Output the [x, y] coordinate of the center of the cell containing the given text.  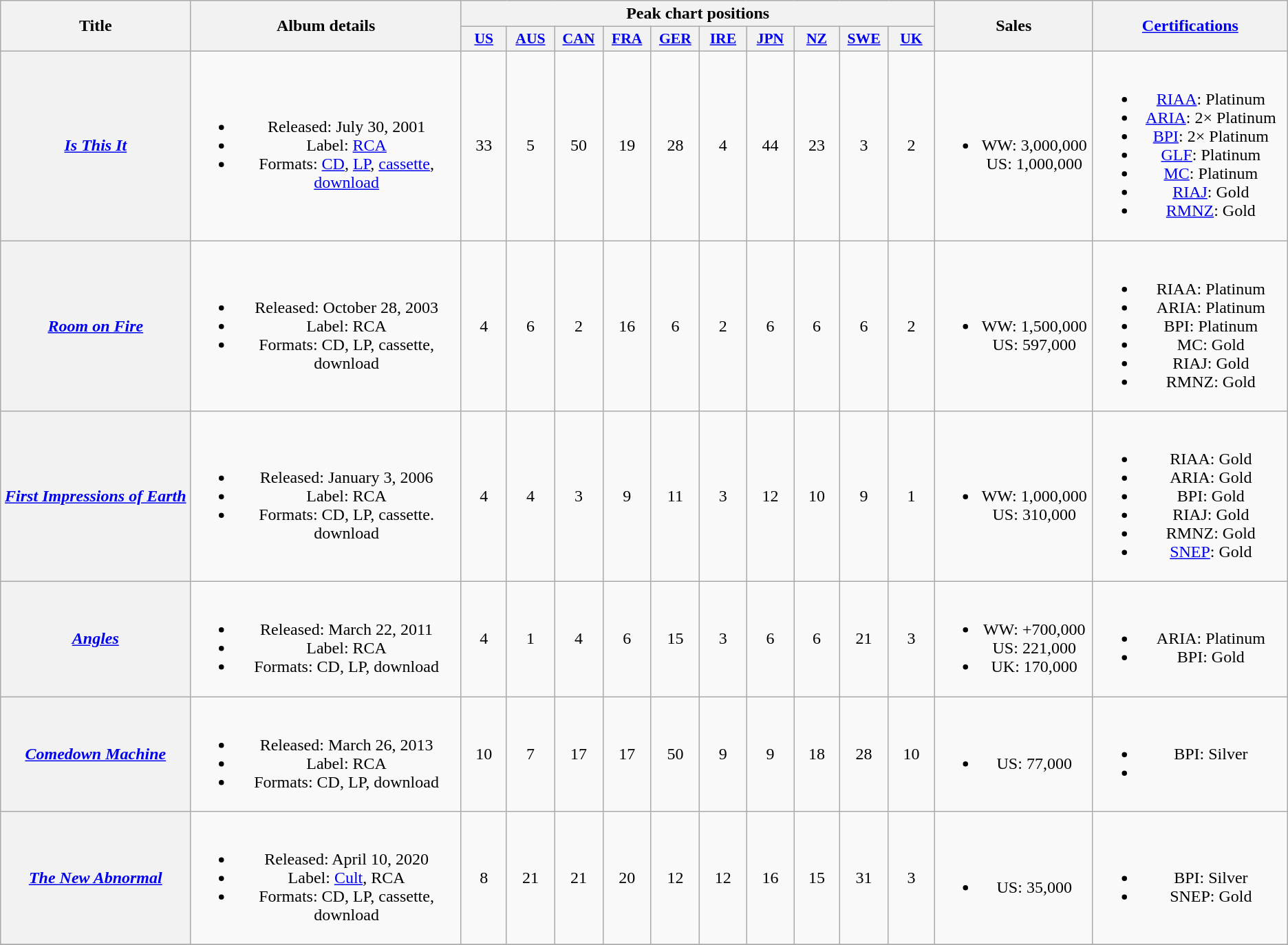
US [484, 39]
Album details [326, 26]
7 [530, 754]
18 [817, 754]
RIAA: PlatinumARIA: 2× PlatinumBPI: 2× PlatinumGLF: PlatinumMC: PlatinumRIAJ: GoldRMNZ: Gold [1190, 146]
Released: January 3, 2006Label: RCAFormats: CD, LP, cassette. download [326, 497]
FRA [627, 39]
IRE [723, 39]
Released: March 22, 2011Label: RCAFormats: CD, LP, download [326, 640]
Released: July 30, 2001Label: RCAFormats: CD, LP, cassette, download [326, 146]
Comedown Machine [96, 754]
NZ [817, 39]
WW: 3,000,000 US: 1,000,000 [1014, 146]
11 [675, 497]
Released: March 26, 2013Label: RCAFormats: CD, LP, download [326, 754]
WW: 1,000,000 US: 310,000 [1014, 497]
GER [675, 39]
19 [627, 146]
WW: 1,500,000 US: 597,000 [1014, 326]
RIAA: PlatinumARIA: PlatinumBPI: PlatinumMC: GoldRIAJ: GoldRMNZ: Gold [1190, 326]
CAN [579, 39]
ARIA: PlatinumBPI: Gold [1190, 640]
US: 77,000 [1014, 754]
Is This It [96, 146]
Certifications [1190, 26]
5 [530, 146]
20 [627, 878]
Released: October 28, 2003Label: RCAFormats: CD, LP, cassette, download [326, 326]
SWE [864, 39]
UK [911, 39]
BPI: SilverSNEP: Gold [1190, 878]
31 [864, 878]
BPI: Silver [1190, 754]
Angles [96, 640]
WW: +700,000 US: 221,000UK: 170,000 [1014, 640]
First Impressions of Earth [96, 497]
8 [484, 878]
33 [484, 146]
The New Abnormal [96, 878]
Released: April 10, 2020Label: Cult, RCAFormats: CD, LP, cassette, download [326, 878]
Room on Fire [96, 326]
AUS [530, 39]
US: 35,000 [1014, 878]
Sales [1014, 26]
JPN [771, 39]
44 [771, 146]
Peak chart positions [698, 14]
23 [817, 146]
RIAA: GoldARIA: GoldBPI: GoldRIAJ: GoldRMNZ: GoldSNEP: Gold [1190, 497]
Title [96, 26]
